Determine the (X, Y) coordinate at the center of the cell enclosing the given text.  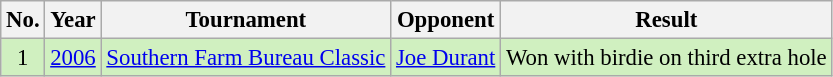
No. (23, 20)
Opponent (446, 20)
1 (23, 58)
Joe Durant (446, 58)
Southern Farm Bureau Classic (246, 58)
2006 (73, 58)
Year (73, 20)
Tournament (246, 20)
Won with birdie on third extra hole (666, 58)
Result (666, 20)
